Detect which cell encompasses the target text, then output its (x, y) center coordinate. 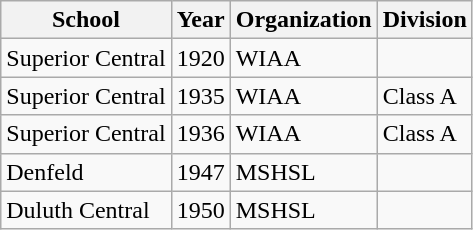
1936 (200, 134)
Year (200, 20)
1950 (200, 210)
Denfeld (86, 172)
1920 (200, 58)
School (86, 20)
1947 (200, 172)
1935 (200, 96)
Organization (304, 20)
Division (424, 20)
Duluth Central (86, 210)
